Extract the (X, Y) coordinate from the center of the cell holding the provided text.  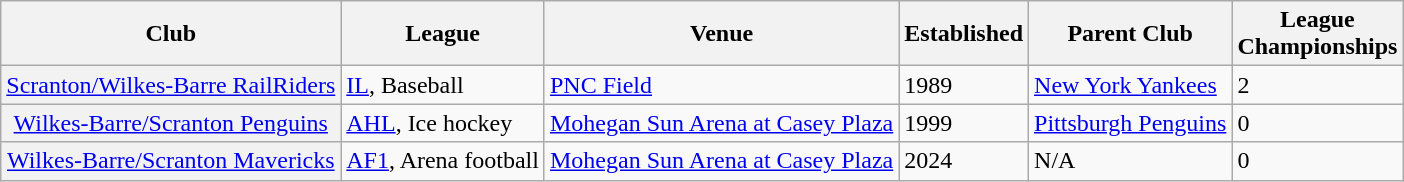
2024 (964, 161)
N/A (1130, 161)
Parent Club (1130, 34)
1999 (964, 123)
Established (964, 34)
League (443, 34)
AF1, Arena football (443, 161)
Wilkes-Barre/Scranton Penguins (171, 123)
2 (1318, 85)
Venue (721, 34)
LeagueChampionships (1318, 34)
AHL, Ice hockey (443, 123)
Club (171, 34)
New York Yankees (1130, 85)
Scranton/Wilkes-Barre RailRiders (171, 85)
IL, Baseball (443, 85)
Pittsburgh Penguins (1130, 123)
1989 (964, 85)
PNC Field (721, 85)
Wilkes-Barre/Scranton Mavericks (171, 161)
